Search for the cell housing the specified text and yield its (X, Y) center coordinate. 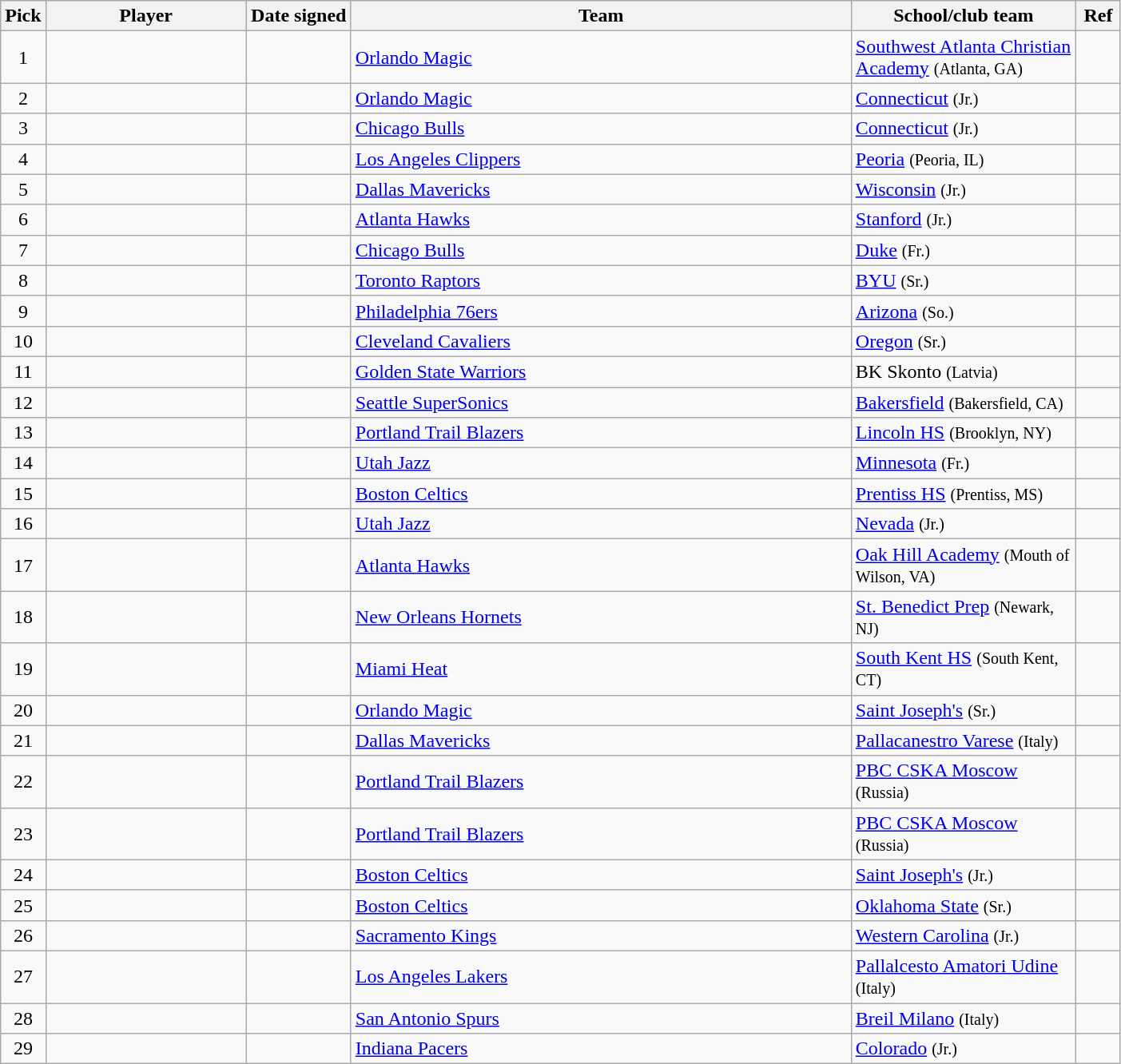
Colorado (Jr.) (964, 1049)
25 (23, 905)
Minnesota (Fr.) (964, 463)
Team (601, 16)
27 (23, 976)
Miami Heat (601, 669)
Southwest Atlanta Christian Academy (Atlanta, GA) (964, 58)
Lincoln HS (Brooklyn, NY) (964, 433)
9 (23, 311)
12 (23, 402)
Nevada (Jr.) (964, 524)
7 (23, 250)
20 (23, 710)
29 (23, 1049)
Arizona (So.) (964, 311)
13 (23, 433)
San Antonio Spurs (601, 1018)
Cleveland Cavaliers (601, 341)
26 (23, 935)
Saint Joseph's (Jr.) (964, 875)
Peoria (Peoria, IL) (964, 159)
Western Carolina (Jr.) (964, 935)
Pick (23, 16)
Golden State Warriors (601, 371)
Philadelphia 76ers (601, 311)
Ref (1098, 16)
22 (23, 781)
Date signed (299, 16)
28 (23, 1018)
BK Skonto (Latvia) (964, 371)
11 (23, 371)
15 (23, 494)
Stanford (Jr.) (964, 220)
Bakersfield (Bakersfield, CA) (964, 402)
19 (23, 669)
14 (23, 463)
Oklahoma State (Sr.) (964, 905)
Player (145, 16)
Toronto Raptors (601, 280)
23 (23, 834)
1 (23, 58)
Prentiss HS (Prentiss, MS) (964, 494)
New Orleans Hornets (601, 617)
2 (23, 98)
16 (23, 524)
South Kent HS (South Kent, CT) (964, 669)
Oregon (Sr.) (964, 341)
Pallacanestro Varese (Italy) (964, 740)
Indiana Pacers (601, 1049)
10 (23, 341)
Los Angeles Clippers (601, 159)
3 (23, 129)
Pallalcesto Amatori Udine (Italy) (964, 976)
21 (23, 740)
18 (23, 617)
St. Benedict Prep (Newark, NJ) (964, 617)
24 (23, 875)
BYU (Sr.) (964, 280)
Seattle SuperSonics (601, 402)
Saint Joseph's (Sr.) (964, 710)
8 (23, 280)
Wisconsin (Jr.) (964, 189)
School/club team (964, 16)
Los Angeles Lakers (601, 976)
4 (23, 159)
17 (23, 566)
Duke (Fr.) (964, 250)
5 (23, 189)
6 (23, 220)
Sacramento Kings (601, 935)
Oak Hill Academy (Mouth of Wilson, VA) (964, 566)
Breil Milano (Italy) (964, 1018)
